Return the [X, Y] coordinate for the center point of the cell that contains the specified text.  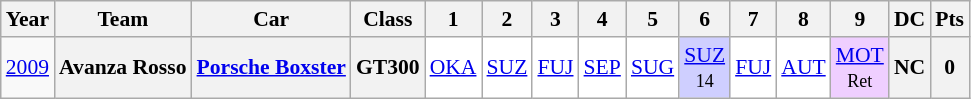
2009 [28, 68]
0 [950, 68]
DC [910, 19]
8 [803, 19]
OKA [454, 68]
GT300 [388, 68]
7 [753, 19]
SEP [602, 68]
SUG [652, 68]
Team [122, 19]
AUT [803, 68]
5 [652, 19]
2 [508, 19]
MOTRet [860, 68]
4 [602, 19]
NC [910, 68]
Porsche Boxster [272, 68]
3 [555, 19]
Pts [950, 19]
Avanza Rosso [122, 68]
1 [454, 19]
Class [388, 19]
Year [28, 19]
Car [272, 19]
9 [860, 19]
SUZ14 [704, 68]
SUZ [508, 68]
6 [704, 19]
